Find where the given text appears and provide that cell's center as (x, y) coordinate. 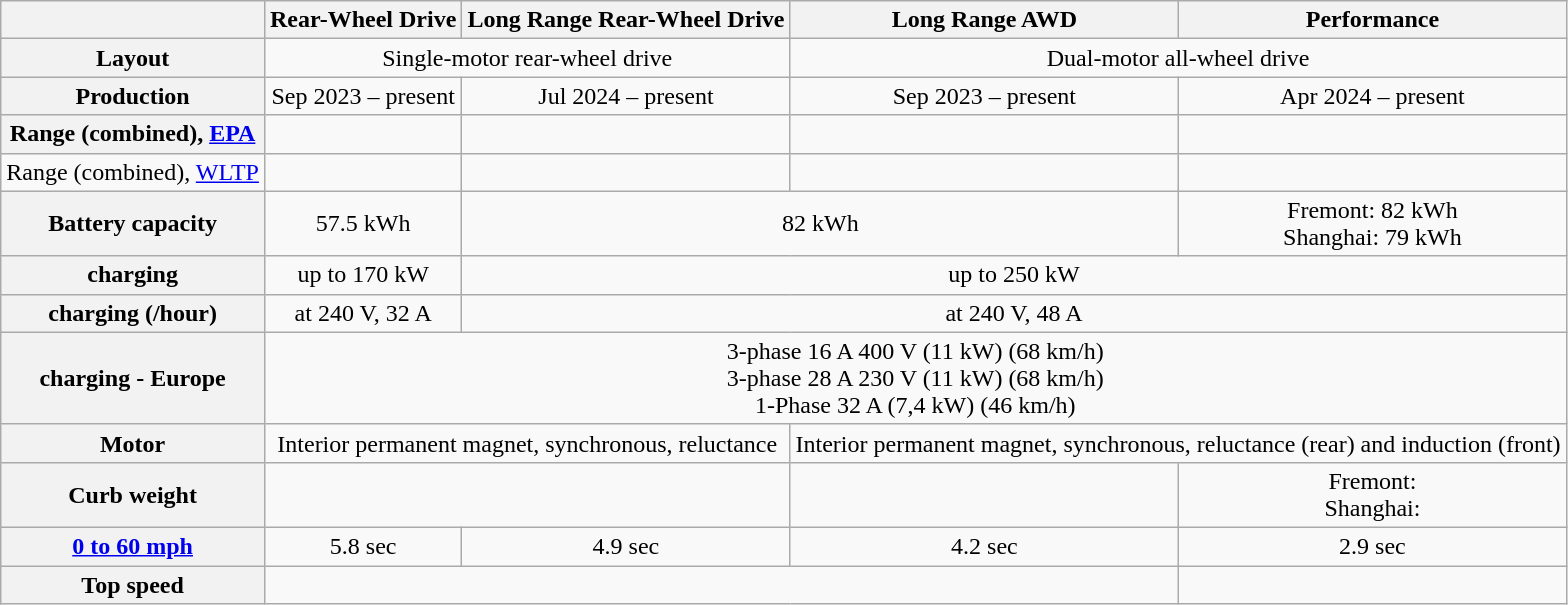
Rear-Wheel Drive (362, 20)
Curb weight (133, 494)
Performance (1372, 20)
Range (combined), EPA (133, 134)
Long Range AWD (984, 20)
charging - Europe (133, 378)
Range (combined), WLTP (133, 172)
Production (133, 96)
Interior permanent magnet, synchronous, reluctance (527, 443)
Apr 2024 – present (1372, 96)
at 240 V, 48 A (1014, 313)
4.9 sec (626, 546)
2.9 sec (1372, 546)
Fremont: 82 kWhShanghai: 79 kWh (1372, 224)
Layout (133, 58)
Battery capacity (133, 224)
5.8 sec (362, 546)
Motor (133, 443)
Fremont: Shanghai: (1372, 494)
charging (/hour) (133, 313)
57.5 kWh (362, 224)
up to 170 kW (362, 275)
Single-motor rear-wheel drive (527, 58)
Long Range Rear-Wheel Drive (626, 20)
0 to 60 mph (133, 546)
Interior permanent magnet, synchronous, reluctance (rear) and induction (front) (1178, 443)
Dual-motor all-wheel drive (1178, 58)
Top speed (133, 585)
4.2 sec (984, 546)
at 240 V, 32 A (362, 313)
charging (133, 275)
Jul 2024 – present (626, 96)
up to 250 kW (1014, 275)
82 kWh (820, 224)
3-phase 16 A 400 V (11 kW) (68 km/h)3-phase 28 A 230 V (11 kW) (68 km/h)1-Phase 32 A (7,4 kW) (46 km/h) (915, 378)
